Locate the cell with the specified text and output its [X, Y] center coordinate. 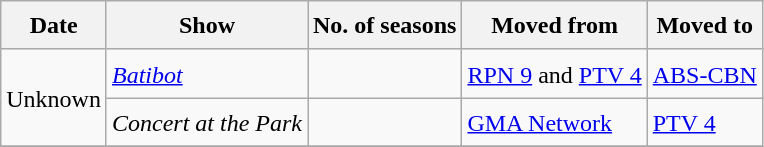
Date [54, 26]
Show [206, 26]
No. of seasons [385, 26]
Unknown [54, 98]
GMA Network [554, 122]
Moved from [554, 26]
ABS-CBN [704, 74]
PTV 4 [704, 122]
Moved to [704, 26]
Concert at the Park [206, 122]
RPN 9 and PTV 4 [554, 74]
Batibot [206, 74]
